Scan for the cell matching the given text and deliver its (X, Y) coordinate at center. 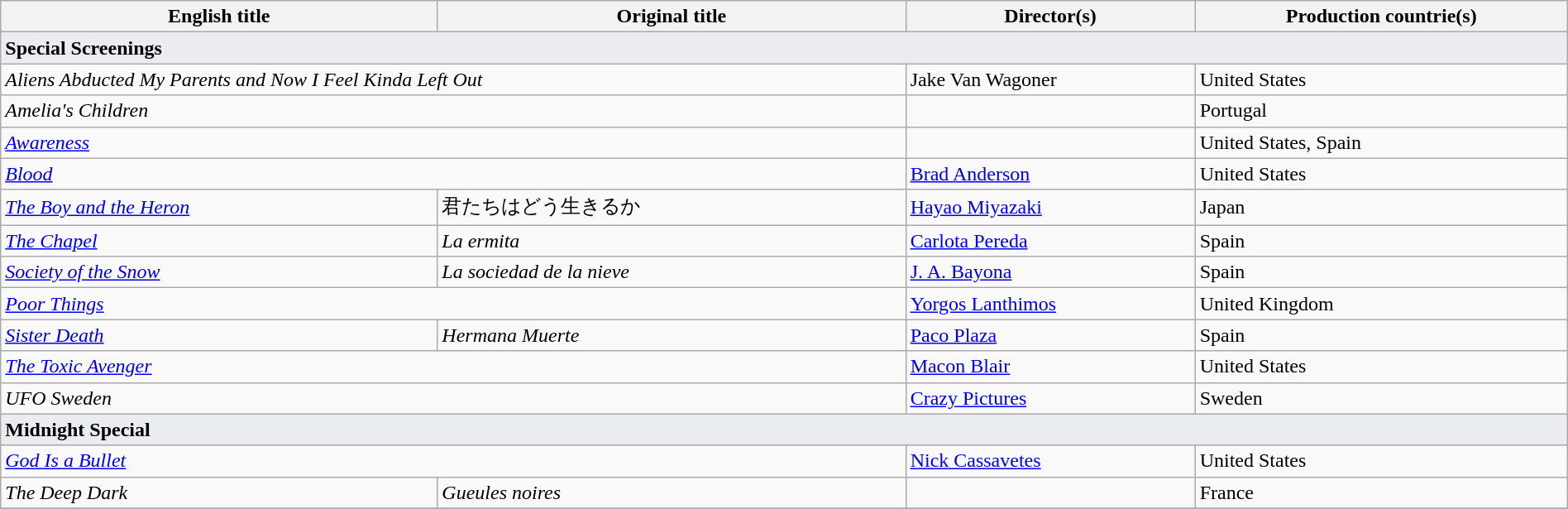
The Toxic Avenger (453, 367)
Hermana Muerte (672, 335)
United States, Spain (1381, 142)
Amelia's Children (453, 111)
Hayao Miyazaki (1050, 207)
Japan (1381, 207)
English title (219, 17)
The Boy and the Heron (219, 207)
La sociedad de la nieve (672, 272)
Gueules noires (672, 492)
The Chapel (219, 241)
Awareness (453, 142)
God Is a Bullet (453, 461)
The Deep Dark (219, 492)
Yorgos Lanthimos (1050, 304)
Paco Plaza (1050, 335)
君たちはどう生きるか (672, 207)
Director(s) (1050, 17)
Society of the Snow (219, 272)
Nick Cassavetes (1050, 461)
Sweden (1381, 398)
Crazy Pictures (1050, 398)
Aliens Abducted My Parents and Now I Feel Kinda Left Out (453, 79)
Production countrie(s) (1381, 17)
France (1381, 492)
Midnight Special (784, 430)
Macon Blair (1050, 367)
Carlota Pereda (1050, 241)
Original title (672, 17)
Sister Death (219, 335)
UFO Sweden (453, 398)
La ermita (672, 241)
United Kingdom (1381, 304)
Portugal (1381, 111)
Poor Things (453, 304)
Special Screenings (784, 48)
Jake Van Wagoner (1050, 79)
Brad Anderson (1050, 174)
Blood (453, 174)
J. A. Bayona (1050, 272)
